Return the [X, Y] coordinate for the center point of the cell that contains the specified text.  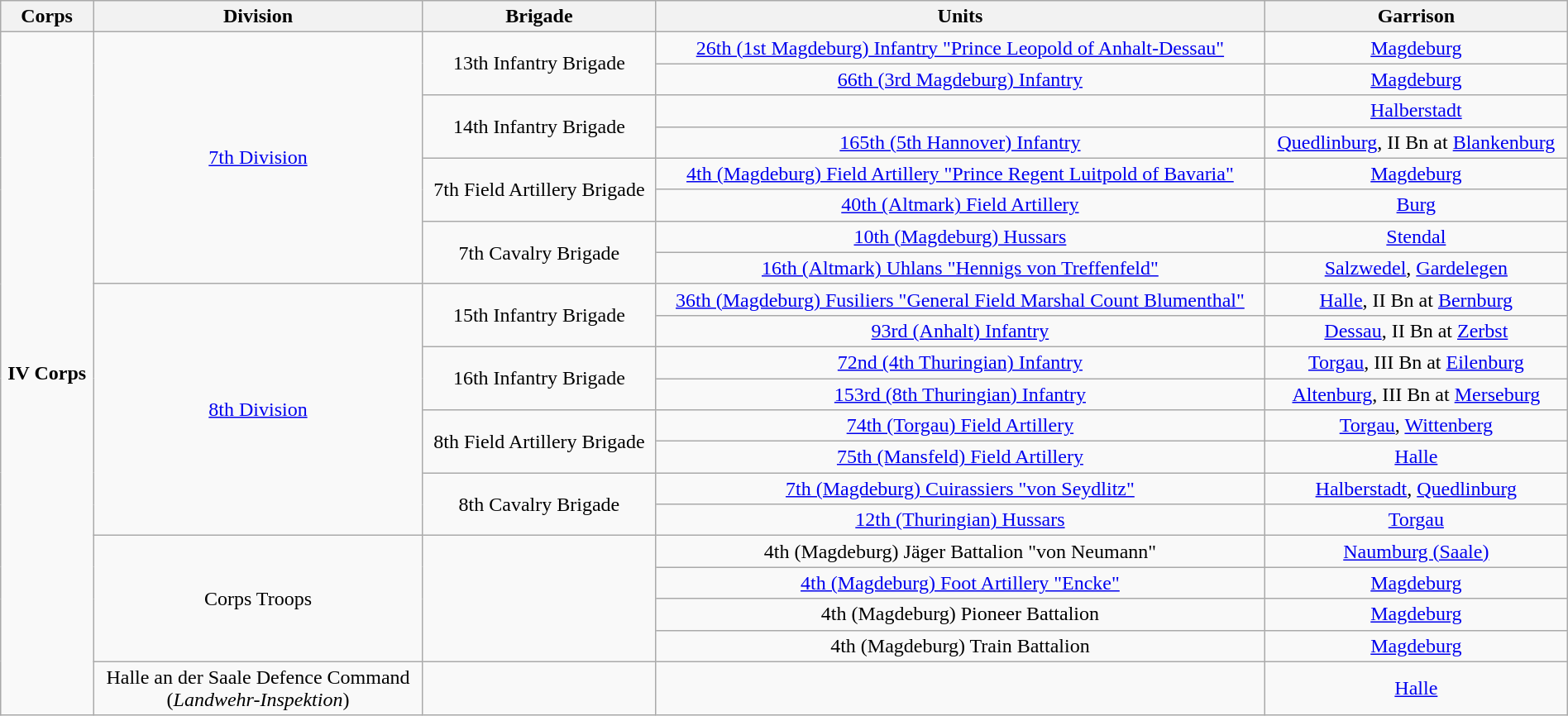
Garrison [1416, 17]
26th (1st Magdeburg) Infantry "Prince Leopold of Anhalt-Dessau" [959, 48]
Salzwedel, Gardelegen [1416, 268]
4th (Magdeburg) Pioneer Battalion [959, 614]
Brigade [539, 17]
13th Infantry Brigade [539, 64]
8th Field Artillery Brigade [539, 442]
4th (Magdeburg) Train Battalion [959, 646]
Torgau [1416, 520]
7th (Magdeburg) Cuirassiers "von Seydlitz" [959, 489]
7th Cavalry Brigade [539, 252]
Burg [1416, 205]
7th Field Artillery Brigade [539, 189]
Halberstadt, Quedlinburg [1416, 489]
8th Cavalry Brigade [539, 504]
Torgau, Wittenberg [1416, 426]
4th (Magdeburg) Field Artillery "Prince Regent Luitpold of Bavaria" [959, 174]
153rd (8th Thuringian) Infantry [959, 394]
Naumburg (Saale) [1416, 551]
Halle an der Saale Defence Command(Landwehr-Inspektion) [258, 688]
12th (Thuringian) Hussars [959, 520]
10th (Magdeburg) Hussars [959, 236]
15th Infantry Brigade [539, 315]
Corps Troops [258, 599]
Dessau, II Bn at Zerbst [1416, 331]
4th (Magdeburg) Jäger Battalion "von Neumann" [959, 551]
16th (Altmark) Uhlans "Hennigs von Treffenfeld" [959, 268]
Stendal [1416, 236]
75th (Mansfeld) Field Artillery [959, 457]
4th (Magdeburg) Foot Artillery "Encke" [959, 583]
Torgau, III Bn at Eilenburg [1416, 362]
Altenburg, III Bn at Merseburg [1416, 394]
72nd (4th Thuringian) Infantry [959, 362]
93rd (Anhalt) Infantry [959, 331]
Halle, II Bn at Bernburg [1416, 299]
Units [959, 17]
Division [258, 17]
Corps [47, 17]
165th (5th Hannover) Infantry [959, 142]
7th Division [258, 158]
16th Infantry Brigade [539, 378]
IV Corps [47, 374]
66th (3rd Magdeburg) Infantry [959, 79]
36th (Magdeburg) Fusiliers "General Field Marshal Count Blumenthal" [959, 299]
40th (Altmark) Field Artillery [959, 205]
14th Infantry Brigade [539, 126]
Halberstadt [1416, 111]
8th Division [258, 409]
Quedlinburg, II Bn at Blankenburg [1416, 142]
74th (Torgau) Field Artillery [959, 426]
